Find where the given text appears and provide that cell's center as [x, y] coordinate. 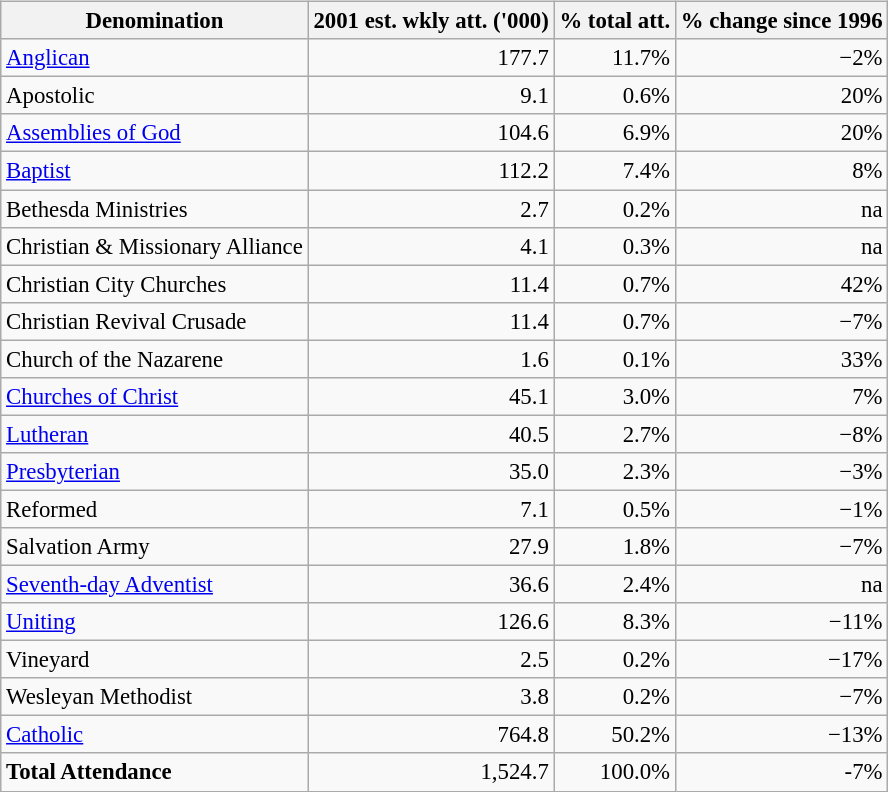
3.0% [614, 396]
Seventh-day Adventist [154, 584]
36.6 [431, 584]
Presbyterian [154, 472]
Salvation Army [154, 547]
0.5% [614, 509]
% total att. [614, 21]
Church of the Nazarene [154, 359]
764.8 [431, 735]
2.5 [431, 660]
Wesleyan Methodist [154, 697]
45.1 [431, 396]
Bethesda Ministries [154, 209]
Baptist [154, 171]
2.4% [614, 584]
11.7% [614, 58]
3.8 [431, 697]
Christian & Missionary Alliance [154, 246]
2.3% [614, 472]
40.5 [431, 434]
1.6 [431, 359]
Apostolic [154, 96]
35.0 [431, 472]
112.2 [431, 171]
2.7% [614, 434]
Reformed [154, 509]
% change since 1996 [781, 21]
Anglican [154, 58]
Catholic [154, 735]
42% [781, 284]
0.6% [614, 96]
6.9% [614, 133]
Uniting [154, 622]
−11% [781, 622]
9.1 [431, 96]
100.0% [614, 772]
104.6 [431, 133]
Churches of Christ [154, 396]
8% [781, 171]
Christian Revival Crusade [154, 321]
4.1 [431, 246]
126.6 [431, 622]
Vineyard [154, 660]
−1% [781, 509]
−13% [781, 735]
33% [781, 359]
Total Attendance [154, 772]
8.3% [614, 622]
7.4% [614, 171]
Assemblies of God [154, 133]
2001 est. wkly att. ('000) [431, 21]
Christian City Churches [154, 284]
0.3% [614, 246]
7% [781, 396]
−8% [781, 434]
0.1% [614, 359]
2.7 [431, 209]
1.8% [614, 547]
1,524.7 [431, 772]
−3% [781, 472]
Denomination [154, 21]
-7% [781, 772]
177.7 [431, 58]
−2% [781, 58]
7.1 [431, 509]
Lutheran [154, 434]
27.9 [431, 547]
−17% [781, 660]
50.2% [614, 735]
